Locate the cell with the specified text and output its [x, y] center coordinate. 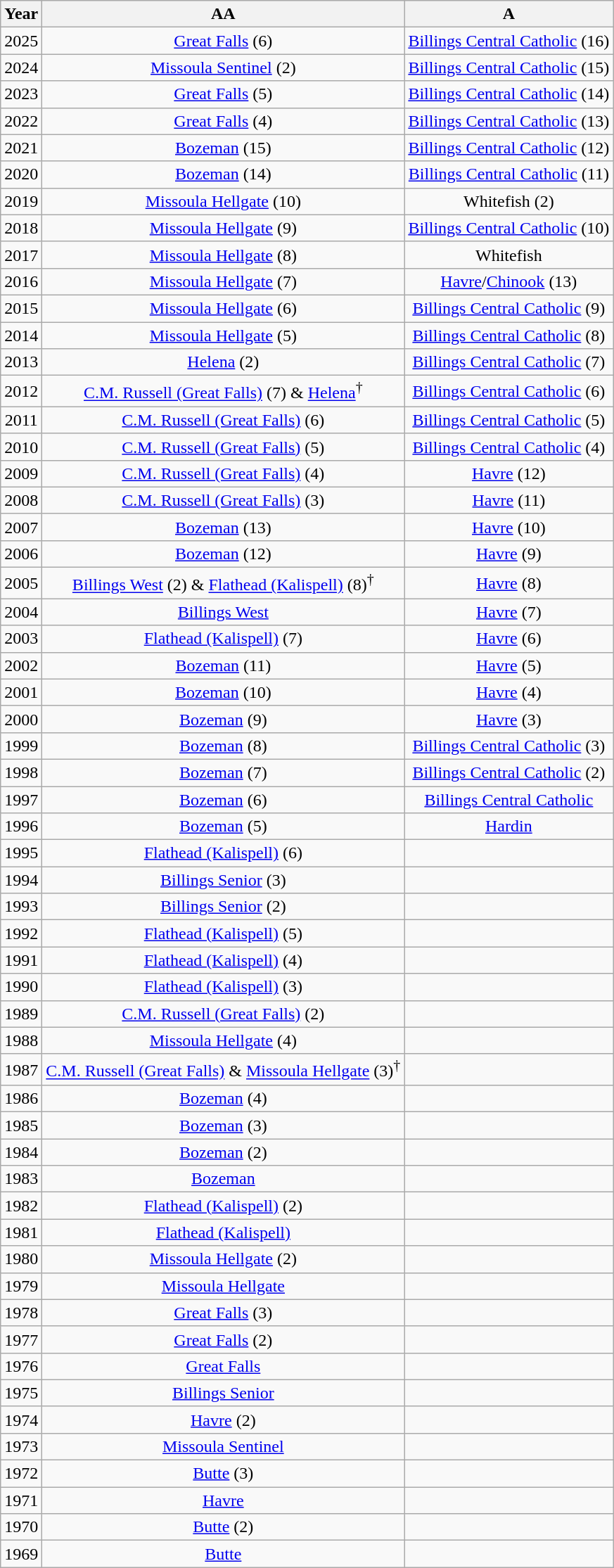
Helena (2) [224, 362]
2009 [21, 473]
Billings Central Catholic (5) [509, 420]
Billings Central Catholic (3) [509, 746]
Billings Central Catholic (8) [509, 336]
Great Falls (6) [224, 41]
2015 [21, 308]
Great Falls (2) [224, 1339]
Flathead (Kalispell) (6) [224, 853]
A [509, 14]
1985 [21, 1126]
Flathead (Kalispell) [224, 1232]
2013 [21, 362]
Billings Central Catholic (12) [509, 148]
1990 [21, 987]
Whitefish (2) [509, 201]
Billings Central Catholic (2) [509, 772]
Missoula Sentinel (2) [224, 68]
Missoula Sentinel [224, 1447]
Billings Central Catholic (6) [509, 391]
Hardin [509, 827]
Havre (7) [509, 612]
Billings West [224, 612]
Great Falls (3) [224, 1313]
1986 [21, 1099]
Missoula Hellgate (10) [224, 201]
Havre (2) [224, 1420]
1975 [21, 1393]
Missoula Hellgate (8) [224, 255]
Whitefish [509, 255]
1976 [21, 1366]
Great Falls (5) [224, 94]
Billings Central Catholic (9) [509, 308]
Missoula Hellgate (7) [224, 281]
Havre (12) [509, 473]
2004 [21, 612]
2010 [21, 447]
C.M. Russell (Great Falls) & Missoula Hellgate (3)† [224, 1069]
1971 [21, 1500]
1993 [21, 907]
Havre (3) [509, 719]
Flathead (Kalispell) (5) [224, 933]
Bozeman (6) [224, 800]
1998 [21, 772]
Bozeman (2) [224, 1152]
1995 [21, 853]
Havre (4) [509, 692]
AA [224, 14]
Missoula Hellgate [224, 1286]
C.M. Russell (Great Falls) (6) [224, 420]
Bozeman (14) [224, 174]
Billings Central Catholic (13) [509, 121]
1974 [21, 1420]
Bozeman (8) [224, 746]
Butte (2) [224, 1527]
Billings Senior (3) [224, 880]
1997 [21, 800]
Flathead (Kalispell) (2) [224, 1206]
Havre (10) [509, 527]
2023 [21, 94]
Havre (6) [509, 639]
Bozeman [224, 1179]
2017 [21, 255]
Bozeman (9) [224, 719]
Billings Central Catholic (7) [509, 362]
Havre (8) [509, 584]
Havre (9) [509, 554]
Year [21, 14]
C.M. Russell (Great Falls) (7) & Helena† [224, 391]
2000 [21, 719]
1999 [21, 746]
1970 [21, 1527]
Bozeman (10) [224, 692]
C.M. Russell (Great Falls) (2) [224, 1014]
2007 [21, 527]
Missoula Hellgate (6) [224, 308]
Missoula Hellgate (4) [224, 1040]
Billings Senior (2) [224, 907]
Havre [224, 1500]
1980 [21, 1259]
1978 [21, 1313]
2002 [21, 665]
Great Falls (4) [224, 121]
Billings West (2) & Flathead (Kalispell) (8)† [224, 584]
Bozeman (4) [224, 1099]
Flathead (Kalispell) (3) [224, 987]
Billings Central Catholic (14) [509, 94]
2006 [21, 554]
Billings Central Catholic (4) [509, 447]
2019 [21, 201]
Billings Central Catholic (11) [509, 174]
2005 [21, 584]
2018 [21, 228]
1984 [21, 1152]
Flathead (Kalispell) (7) [224, 639]
Billings Central Catholic (10) [509, 228]
Missoula Hellgate (2) [224, 1259]
1983 [21, 1179]
1991 [21, 960]
1996 [21, 827]
Bozeman (11) [224, 665]
Missoula Hellgate (5) [224, 336]
C.M. Russell (Great Falls) (3) [224, 500]
Flathead (Kalispell) (4) [224, 960]
1981 [21, 1232]
1979 [21, 1286]
2024 [21, 68]
1989 [21, 1014]
2016 [21, 281]
C.M. Russell (Great Falls) (4) [224, 473]
2008 [21, 500]
Billings Senior [224, 1393]
1969 [21, 1554]
2003 [21, 639]
1973 [21, 1447]
2022 [21, 121]
Butte [224, 1554]
Butte (3) [224, 1474]
1977 [21, 1339]
2014 [21, 336]
Great Falls [224, 1366]
1987 [21, 1069]
2011 [21, 420]
Havre (11) [509, 500]
1992 [21, 933]
Bozeman (3) [224, 1126]
Billings Central Catholic [509, 800]
Billings Central Catholic (16) [509, 41]
2025 [21, 41]
1994 [21, 880]
Missoula Hellgate (9) [224, 228]
Havre (5) [509, 665]
Bozeman (15) [224, 148]
Bozeman (12) [224, 554]
1982 [21, 1206]
C.M. Russell (Great Falls) (5) [224, 447]
1988 [21, 1040]
2020 [21, 174]
2001 [21, 692]
2021 [21, 148]
2012 [21, 391]
1972 [21, 1474]
Billings Central Catholic (15) [509, 68]
Havre/Chinook (13) [509, 281]
Bozeman (5) [224, 827]
Bozeman (7) [224, 772]
Bozeman (13) [224, 527]
